Pinpoint the cell where the given text exists, returning its (x, y) midpoint coordinate. 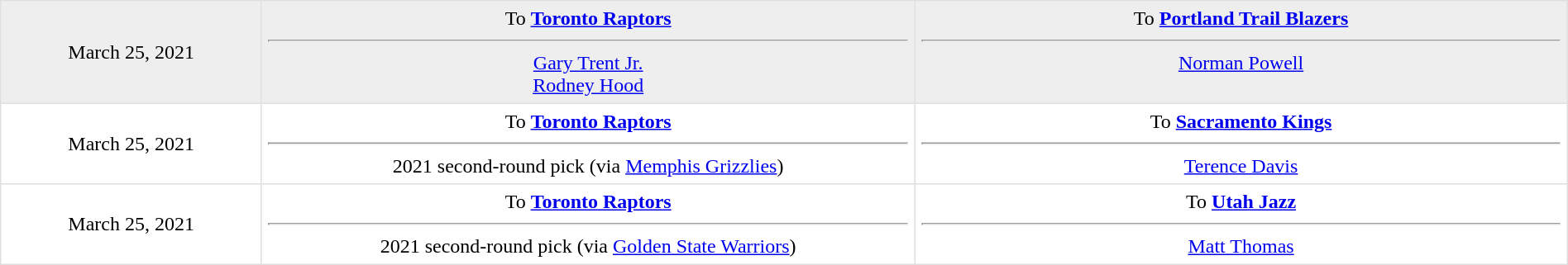
To Toronto RaptorsGary Trent Jr.Rodney Hood (587, 52)
To Portland Trail BlazersNorman Powell (1241, 52)
To Toronto Raptors2021 second-round pick (via Memphis Grizzlies) (587, 144)
To Utah JazzMatt Thomas (1241, 225)
To Sacramento KingsTerence Davis (1241, 144)
To Toronto Raptors2021 second-round pick (via Golden State Warriors) (587, 225)
